For the text-containing cell, return its midpoint in [X, Y] coordinate format. 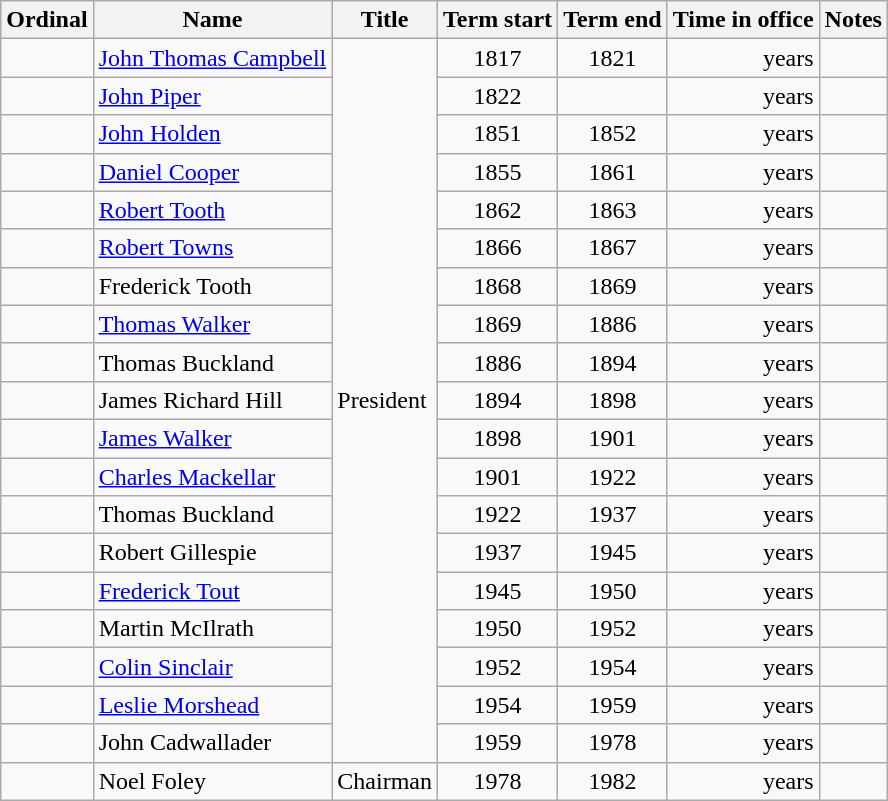
Daniel Cooper [212, 172]
Time in office [743, 20]
Martin McIlrath [212, 629]
Name [212, 20]
1852 [613, 134]
1861 [613, 172]
1822 [497, 96]
Title [385, 20]
Robert Gillespie [212, 553]
James Walker [212, 438]
1863 [613, 210]
John Holden [212, 134]
Colin Sinclair [212, 667]
Notes [853, 20]
President [385, 400]
1851 [497, 134]
Ordinal [47, 20]
John Cadwallader [212, 743]
Thomas Walker [212, 324]
Term end [613, 20]
1982 [613, 781]
Frederick Tooth [212, 286]
Frederick Tout [212, 591]
Robert Towns [212, 248]
Leslie Morshead [212, 705]
1855 [497, 172]
Noel Foley [212, 781]
Charles Mackellar [212, 477]
Chairman [385, 781]
1862 [497, 210]
1866 [497, 248]
Term start [497, 20]
John Thomas Campbell [212, 58]
1821 [613, 58]
1817 [497, 58]
Robert Tooth [212, 210]
1867 [613, 248]
James Richard Hill [212, 400]
1868 [497, 286]
John Piper [212, 96]
